Locate the cell with the specified text and output its (X, Y) center coordinate. 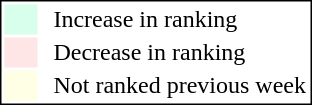
Decrease in ranking (180, 53)
Not ranked previous week (180, 85)
Increase in ranking (180, 19)
